Locate the cell with the specified text and output its (x, y) center coordinate. 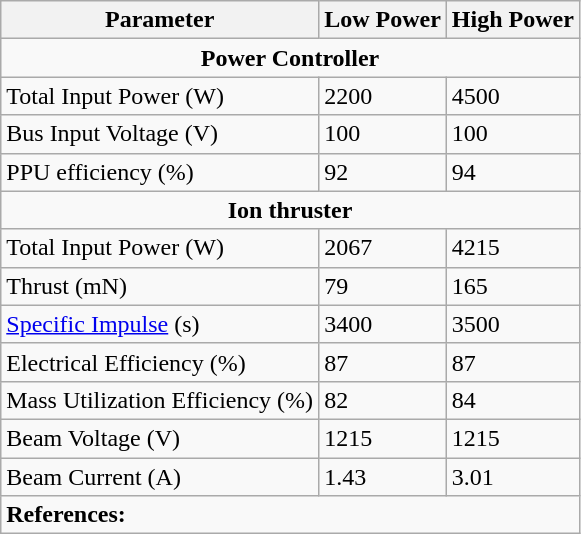
Ion thruster (290, 210)
165 (512, 286)
84 (512, 400)
Bus Input Voltage (V) (160, 134)
4500 (512, 96)
References: (290, 515)
2067 (383, 248)
PPU efficiency (%) (160, 172)
3400 (383, 324)
92 (383, 172)
Beam Voltage (V) (160, 438)
Mass Utilization Efficiency (%) (160, 400)
1.43 (383, 477)
Thrust (mN) (160, 286)
High Power (512, 20)
3.01 (512, 477)
94 (512, 172)
Beam Current (A) (160, 477)
Parameter (160, 20)
4215 (512, 248)
Low Power (383, 20)
3500 (512, 324)
Electrical Efficiency (%) (160, 362)
Specific Impulse (s) (160, 324)
2200 (383, 96)
82 (383, 400)
Power Controller (290, 58)
79 (383, 286)
